Pinpoint the cell where the given text exists, returning its [x, y] midpoint coordinate. 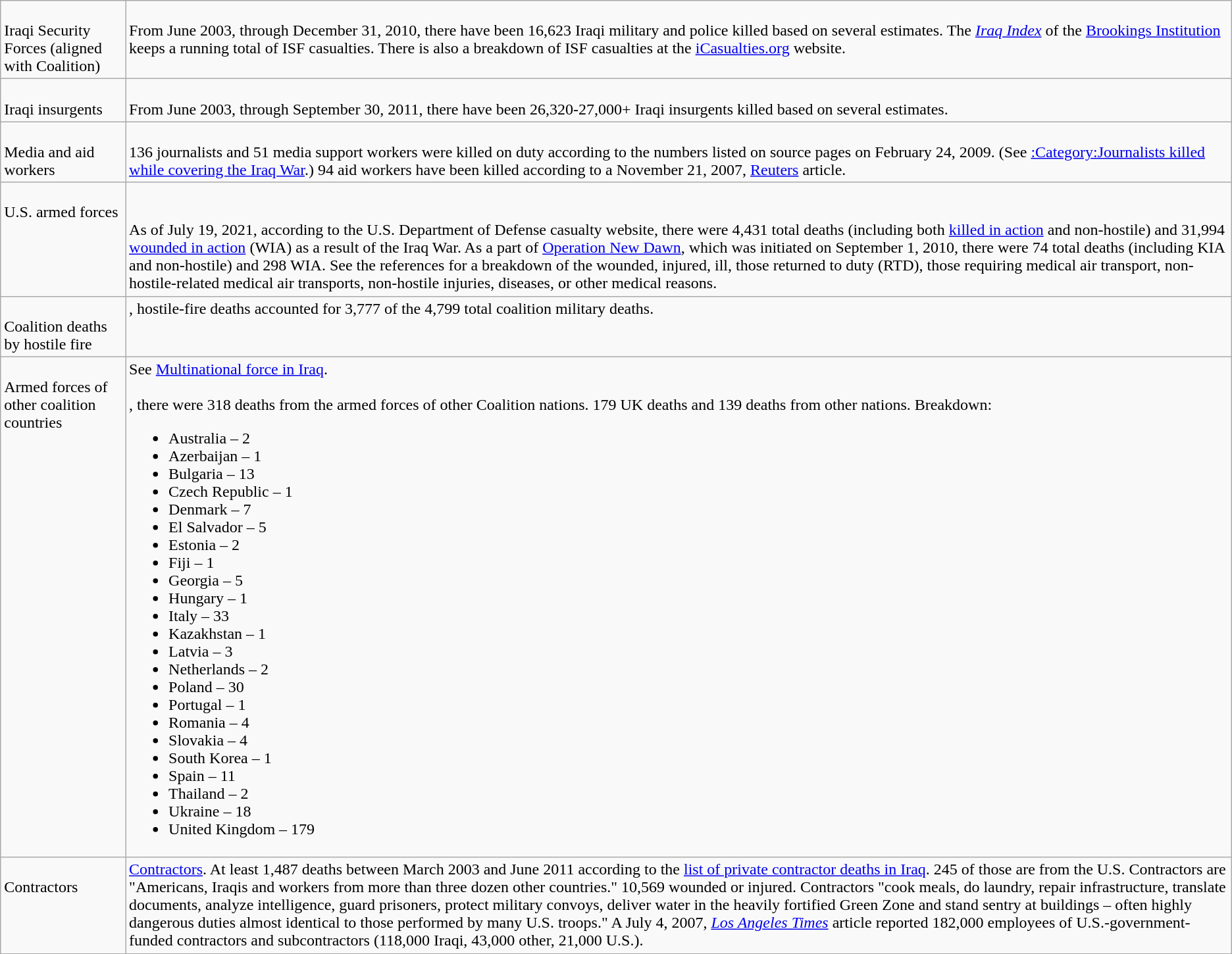
Media and aid workers [63, 152]
Iraqi Security Forces (aligned with Coalition) [63, 39]
Coalition deaths by hostile fire [63, 326]
From June 2003, through September 30, 2011, there have been 26,320-27,000+ Iraqi insurgents killed based on several estimates. [679, 100]
Armed forces of other coalition countries [63, 607]
Contractors [63, 905]
Iraqi insurgents [63, 100]
U.S. armed forces [63, 239]
, hostile-fire deaths accounted for 3,777 of the 4,799 total coalition military deaths. [679, 326]
